Return the [x, y] coordinate for the center point of the cell that contains the specified text.  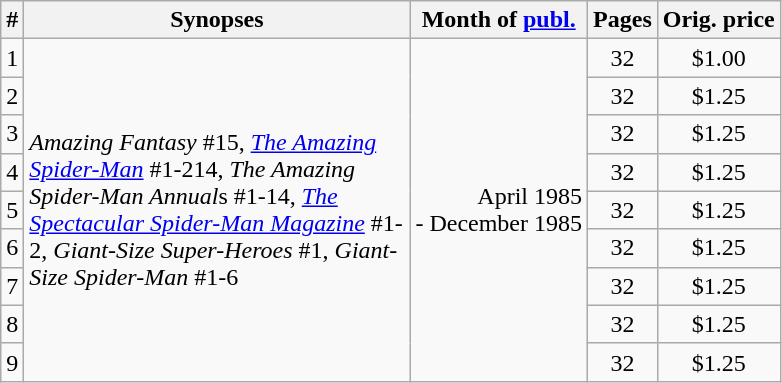
4 [12, 172]
Orig. price [718, 20]
Pages [623, 20]
April 1985 - December 1985 [499, 210]
Synopses [217, 20]
# [12, 20]
6 [12, 248]
2 [12, 96]
$1.00 [718, 58]
7 [12, 286]
3 [12, 134]
8 [12, 324]
9 [12, 362]
Month of publ. [499, 20]
1 [12, 58]
5 [12, 210]
